Locate the cell with the specified text and output its (x, y) center coordinate. 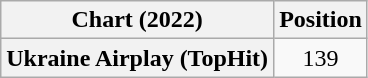
139 (321, 58)
Ukraine Airplay (TopHit) (138, 58)
Chart (2022) (138, 20)
Position (321, 20)
